Scan for the cell matching the given text and deliver its (X, Y) coordinate at center. 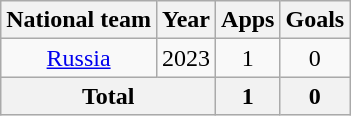
Total (108, 96)
Apps (248, 20)
Year (186, 20)
2023 (186, 58)
Russia (79, 58)
Goals (315, 20)
National team (79, 20)
